Identify which cell holds the provided text, then report its (X, Y) central coordinate. 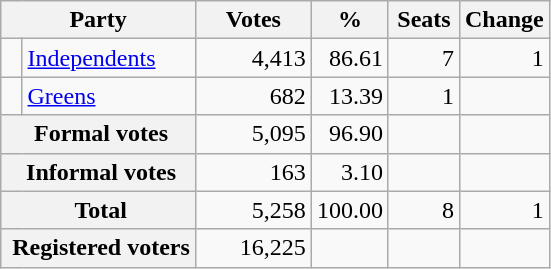
Change (504, 20)
100.00 (350, 210)
7 (424, 58)
Independents (108, 58)
Greens (108, 96)
163 (253, 172)
Seats (424, 20)
3.10 (350, 172)
86.61 (350, 58)
Informal votes (98, 172)
Party (98, 20)
16,225 (253, 248)
% (350, 20)
682 (253, 96)
Registered voters (98, 248)
13.39 (350, 96)
Votes (253, 20)
5,095 (253, 134)
5,258 (253, 210)
Formal votes (98, 134)
96.90 (350, 134)
8 (424, 210)
Total (98, 210)
4,413 (253, 58)
